Scan for the cell matching the given text and deliver its [X, Y] coordinate at center. 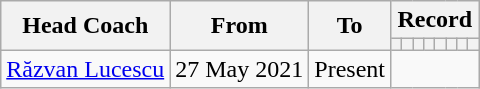
Record [435, 20]
27 May 2021 [240, 69]
To [350, 26]
Răzvan Lucescu [86, 69]
Present [350, 69]
From [240, 26]
Head Coach [86, 26]
